Locate the cell with the specified text and output its [X, Y] center coordinate. 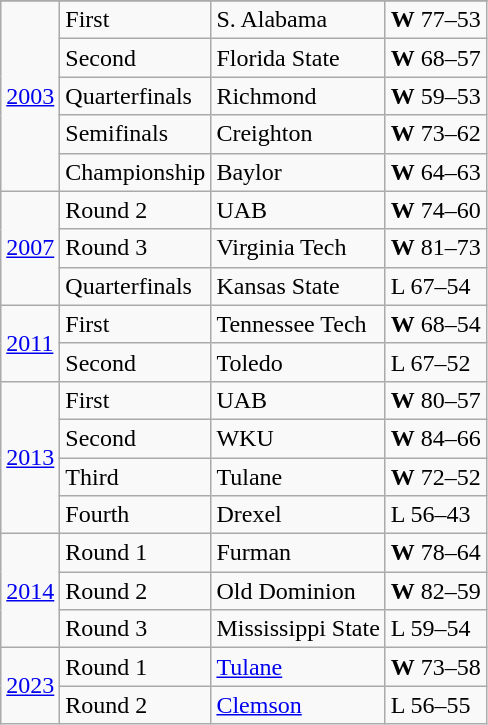
W 73–62 [436, 134]
Semifinals [136, 134]
Furman [298, 553]
W 78–64 [436, 553]
W 64–63 [436, 172]
2007 [30, 248]
W 68–57 [436, 58]
L 56–55 [436, 705]
W 80–57 [436, 400]
W 81–73 [436, 248]
Kansas State [298, 286]
2014 [30, 591]
Fourth [136, 515]
Championship [136, 172]
Creighton [298, 134]
Mississippi State [298, 629]
L 59–54 [436, 629]
2003 [30, 96]
W 82–59 [436, 591]
2013 [30, 457]
Florida State [298, 58]
Virginia Tech [298, 248]
2011 [30, 343]
Tennessee Tech [298, 324]
W 72–52 [436, 477]
Old Dominion [298, 591]
W 74–60 [436, 210]
W 84–66 [436, 438]
W 77–53 [436, 20]
L 67–54 [436, 286]
W 59–53 [436, 96]
2023 [30, 686]
Clemson [298, 705]
L 67–52 [436, 362]
L 56–43 [436, 515]
Drexel [298, 515]
Richmond [298, 96]
W 73–58 [436, 667]
Third [136, 477]
Baylor [298, 172]
W 68–54 [436, 324]
S. Alabama [298, 20]
Toledo [298, 362]
WKU [298, 438]
